Locate the cell with the specified text and output its (X, Y) center coordinate. 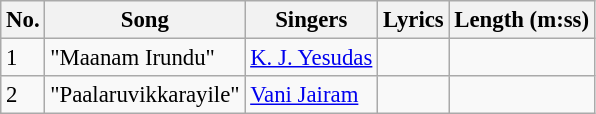
Song (145, 20)
Lyrics (414, 20)
2 (23, 95)
Length (m:ss) (522, 20)
Vani Jairam (312, 95)
Singers (312, 20)
K. J. Yesudas (312, 58)
No. (23, 20)
"Paalaruvikkarayile" (145, 95)
1 (23, 58)
"Maanam Irundu" (145, 58)
